Provide the [x, y] coordinate of the cell's center where the given text is located.  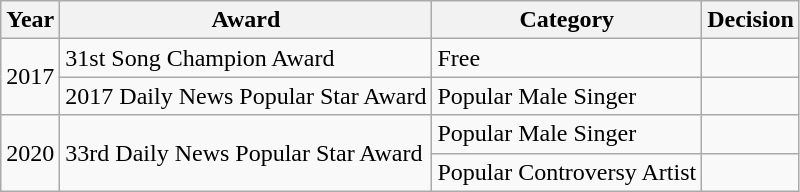
Category [567, 20]
Free [567, 58]
33rd Daily News Popular Star Award [246, 153]
Year [30, 20]
31st Song Champion Award [246, 58]
2017 Daily News Popular Star Award [246, 96]
2020 [30, 153]
Decision [751, 20]
Popular Controversy Artist [567, 172]
Award [246, 20]
2017 [30, 77]
